Output the (x, y) coordinate of the center of the cell containing the given text.  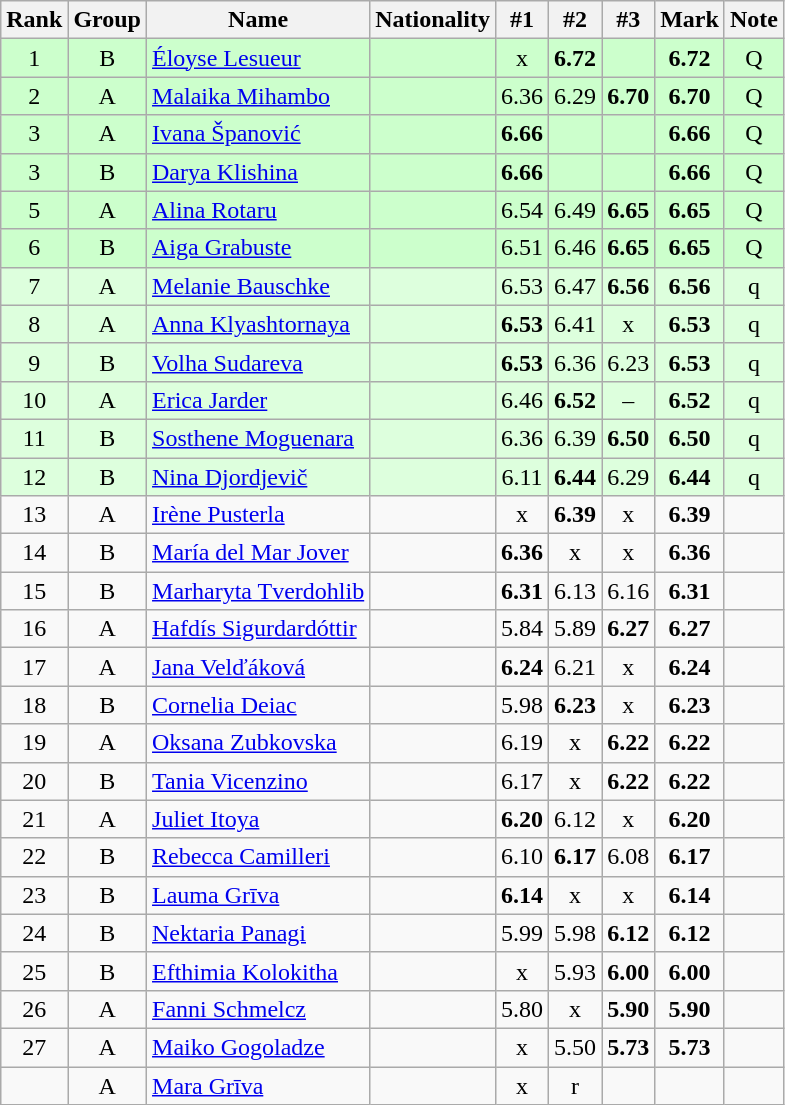
Fanni Schmelcz (258, 1009)
6.51 (522, 248)
Darya Klishina (258, 172)
6.19 (522, 743)
Ivana Španović (258, 134)
5.99 (522, 933)
5.80 (522, 1009)
15 (34, 591)
18 (34, 705)
Juliet Itoya (258, 819)
Tania Vicenzino (258, 781)
13 (34, 515)
Hafdís Sigurdardóttir (258, 629)
26 (34, 1009)
Nationality (433, 20)
Rank (34, 20)
11 (34, 438)
6.13 (576, 591)
6.11 (522, 477)
6.41 (576, 324)
Name (258, 20)
1 (34, 58)
17 (34, 667)
– (628, 400)
Oksana Zubkovska (258, 743)
27 (34, 1047)
2 (34, 96)
#3 (628, 20)
6.21 (576, 667)
r (576, 1085)
6.10 (522, 857)
Malaika Mihambo (258, 96)
6.47 (576, 286)
#1 (522, 20)
Efthimia Kolokitha (258, 971)
Marharyta Tverdohlib (258, 591)
20 (34, 781)
24 (34, 933)
Éloyse Lesueur (258, 58)
#2 (576, 20)
10 (34, 400)
14 (34, 553)
Volha Sudareva (258, 362)
Note (754, 20)
Cornelia Deiac (258, 705)
María del Mar Jover (258, 553)
21 (34, 819)
Maiko Gogoladze (258, 1047)
Lauma Grīva (258, 895)
16 (34, 629)
Erica Jarder (258, 400)
6.16 (628, 591)
5.84 (522, 629)
6 (34, 248)
Jana Velďáková (258, 667)
5 (34, 210)
Mara Grīva (258, 1085)
22 (34, 857)
Mark (690, 20)
23 (34, 895)
Anna Klyashtornaya (258, 324)
Aiga Grabuste (258, 248)
Sosthene Moguenara (258, 438)
8 (34, 324)
Nektaria Panagi (258, 933)
Alina Rotaru (258, 210)
12 (34, 477)
25 (34, 971)
5.93 (576, 971)
9 (34, 362)
Group (108, 20)
Nina Djordjevič (258, 477)
5.50 (576, 1047)
Rebecca Camilleri (258, 857)
5.89 (576, 629)
6.08 (628, 857)
Melanie Bauschke (258, 286)
7 (34, 286)
Irène Pusterla (258, 515)
6.54 (522, 210)
6.49 (576, 210)
19 (34, 743)
